Provide the [x, y] coordinate of the cell's center where the given text is located.  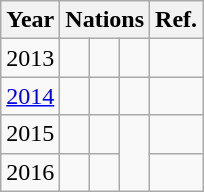
2013 [30, 58]
Ref. [176, 20]
2014 [30, 96]
Nations [105, 20]
2015 [30, 134]
Year [30, 20]
2016 [30, 172]
